Output the [X, Y] coordinate of the center of the cell containing the given text.  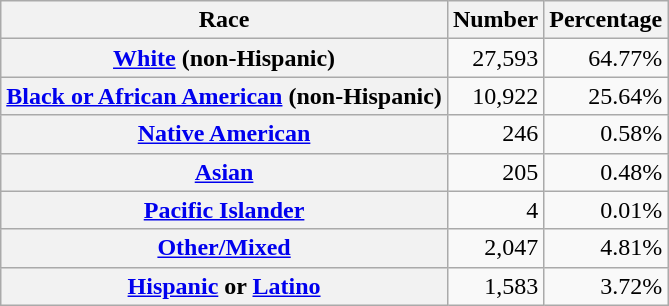
Pacific Islander [224, 210]
Other/Mixed [224, 248]
Black or African American (non-Hispanic) [224, 96]
Number [495, 20]
246 [495, 134]
3.72% [606, 286]
25.64% [606, 96]
White (non-Hispanic) [224, 58]
0.01% [606, 210]
4 [495, 210]
10,922 [495, 96]
27,593 [495, 58]
2,047 [495, 248]
Race [224, 20]
1,583 [495, 286]
4.81% [606, 248]
Hispanic or Latino [224, 286]
205 [495, 172]
Percentage [606, 20]
Native American [224, 134]
0.58% [606, 134]
64.77% [606, 58]
0.48% [606, 172]
Asian [224, 172]
